Search for the cell housing the specified text and yield its (x, y) center coordinate. 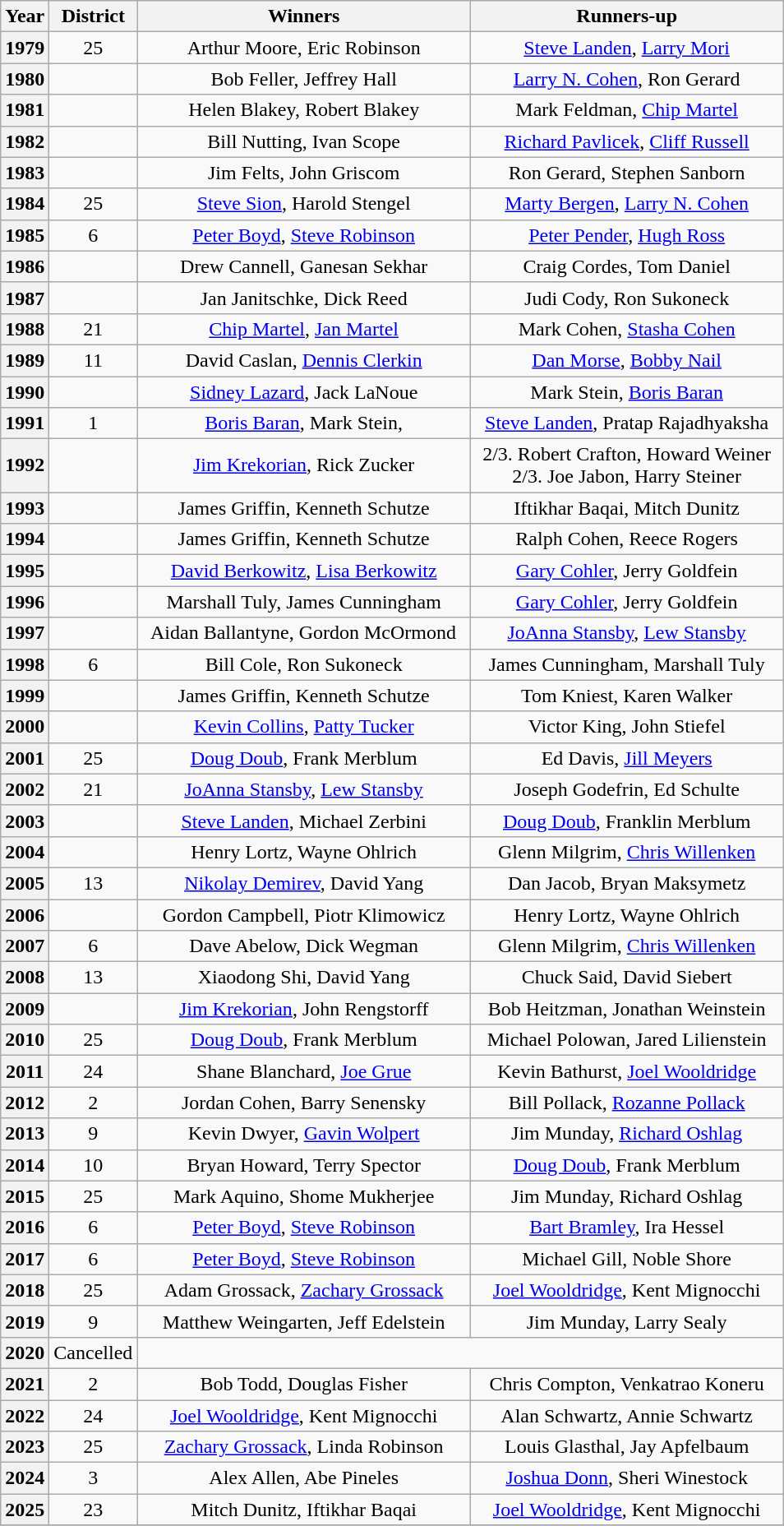
Tom Kniest, Karen Walker (627, 696)
1986 (25, 266)
2023 (25, 1447)
Bryan Howard, Terry Spector (304, 1165)
2011 (25, 1071)
10 (94, 1165)
2008 (25, 978)
Zachary Grossack, Linda Robinson (304, 1447)
1987 (25, 298)
Mark Cohen, Stasha Cohen (627, 329)
2015 (25, 1196)
Sidney Lazard, Jack LaNoue (304, 392)
1992 (25, 465)
2009 (25, 1009)
Richard Pavlicek, Cliff Russell (627, 141)
Boris Baran, Mark Stein, (304, 423)
Chuck Said, David Siebert (627, 978)
Kevin Collins, Patty Tucker (304, 727)
Louis Glasthal, Jay Apfelbaum (627, 1447)
2019 (25, 1321)
Larry N. Cohen, Ron Gerard (627, 79)
2001 (25, 758)
1985 (25, 235)
Bill Nutting, Ivan Scope (304, 141)
1979 (25, 48)
Craig Cordes, Tom Daniel (627, 266)
Mark Stein, Boris Baran (627, 392)
Mark Aquino, Shome Mukherjee (304, 1196)
2017 (25, 1259)
1989 (25, 360)
Bob Feller, Jeffrey Hall (304, 79)
Adam Grossack, Zachary Grossack (304, 1290)
2003 (25, 821)
1 (94, 423)
2004 (25, 852)
1998 (25, 664)
Bill Pollack, Rozanne Pollack (627, 1103)
Arthur Moore, Eric Robinson (304, 48)
1990 (25, 392)
Steve Landen, Michael Zerbini (304, 821)
Steve Sion, Harold Stengel (304, 204)
1993 (25, 508)
2000 (25, 727)
1991 (25, 423)
1988 (25, 329)
Mitch Dunitz, Iftikhar Baqai (304, 1510)
Chris Compton, Venkatrao Koneru (627, 1384)
Marty Bergen, Larry N. Cohen (627, 204)
Runners-up (627, 16)
Winners (304, 16)
Nikolay Demirev, David Yang (304, 883)
Jim Felts, John Griscom (304, 173)
Jim Krekorian, Rick Zucker (304, 465)
2/3. Robert Crafton, Howard Weiner2/3. Joe Jabon, Harry Steiner (627, 465)
2006 (25, 915)
1994 (25, 539)
2014 (25, 1165)
Marshall Tuly, James Cunningham (304, 602)
Bob Heitzman, Jonathan Weinstein (627, 1009)
Dave Abelow, Dick Wegman (304, 946)
2020 (25, 1353)
2018 (25, 1290)
2012 (25, 1103)
2007 (25, 946)
Jan Janitschke, Dick Reed (304, 298)
Aidan Ballantyne, Gordon McOrmond (304, 633)
2005 (25, 883)
Jordan Cohen, Barry Senensky (304, 1103)
Bob Todd, Douglas Fisher (304, 1384)
Judi Cody, Ron Sukoneck (627, 298)
Kevin Dwyer, Gavin Wolpert (304, 1134)
Kevin Bathurst, Joel Wooldridge (627, 1071)
2010 (25, 1040)
Joshua Donn, Sheri Winestock (627, 1478)
2021 (25, 1384)
11 (94, 360)
Dan Morse, Bobby Nail (627, 360)
Alex Allen, Abe Pineles (304, 1478)
Steve Landen, Larry Mori (627, 48)
Iftikhar Baqai, Mitch Dunitz (627, 508)
Matthew Weingarten, Jeff Edelstein (304, 1321)
2016 (25, 1228)
1981 (25, 110)
1983 (25, 173)
Dan Jacob, Bryan Maksymetz (627, 883)
Ron Gerard, Stephen Sanborn (627, 173)
Ed Davis, Jill Meyers (627, 758)
Helen Blakey, Robert Blakey (304, 110)
Chip Martel, Jan Martel (304, 329)
1995 (25, 571)
Joseph Godefrin, Ed Schulte (627, 789)
Jim Munday, Larry Sealy (627, 1321)
Michael Polowan, Jared Lilienstein (627, 1040)
Jim Krekorian, John Rengstorff (304, 1009)
1999 (25, 696)
Drew Cannell, Ganesan Sekhar (304, 266)
2024 (25, 1478)
Victor King, John Stiefel (627, 727)
Peter Pender, Hugh Ross (627, 235)
James Cunningham, Marshall Tuly (627, 664)
Bill Cole, Ron Sukoneck (304, 664)
District (94, 16)
Alan Schwartz, Annie Schwartz (627, 1415)
3 (94, 1478)
Steve Landen, Pratap Rajadhyaksha (627, 423)
2022 (25, 1415)
1982 (25, 141)
1996 (25, 602)
Shane Blanchard, Joe Grue (304, 1071)
Xiaodong Shi, David Yang (304, 978)
Bart Bramley, Ira Hessel (627, 1228)
2025 (25, 1510)
1997 (25, 633)
David Caslan, Dennis Clerkin (304, 360)
Doug Doub, Franklin Merblum (627, 821)
Mark Feldman, Chip Martel (627, 110)
David Berkowitz, Lisa Berkowitz (304, 571)
Ralph Cohen, Reece Rogers (627, 539)
23 (94, 1510)
Michael Gill, Noble Shore (627, 1259)
Cancelled (94, 1353)
2002 (25, 789)
1984 (25, 204)
1980 (25, 79)
Gordon Campbell, Piotr Klimowicz (304, 915)
2013 (25, 1134)
Year (25, 16)
